For the text-containing cell, return its midpoint in (x, y) coordinate format. 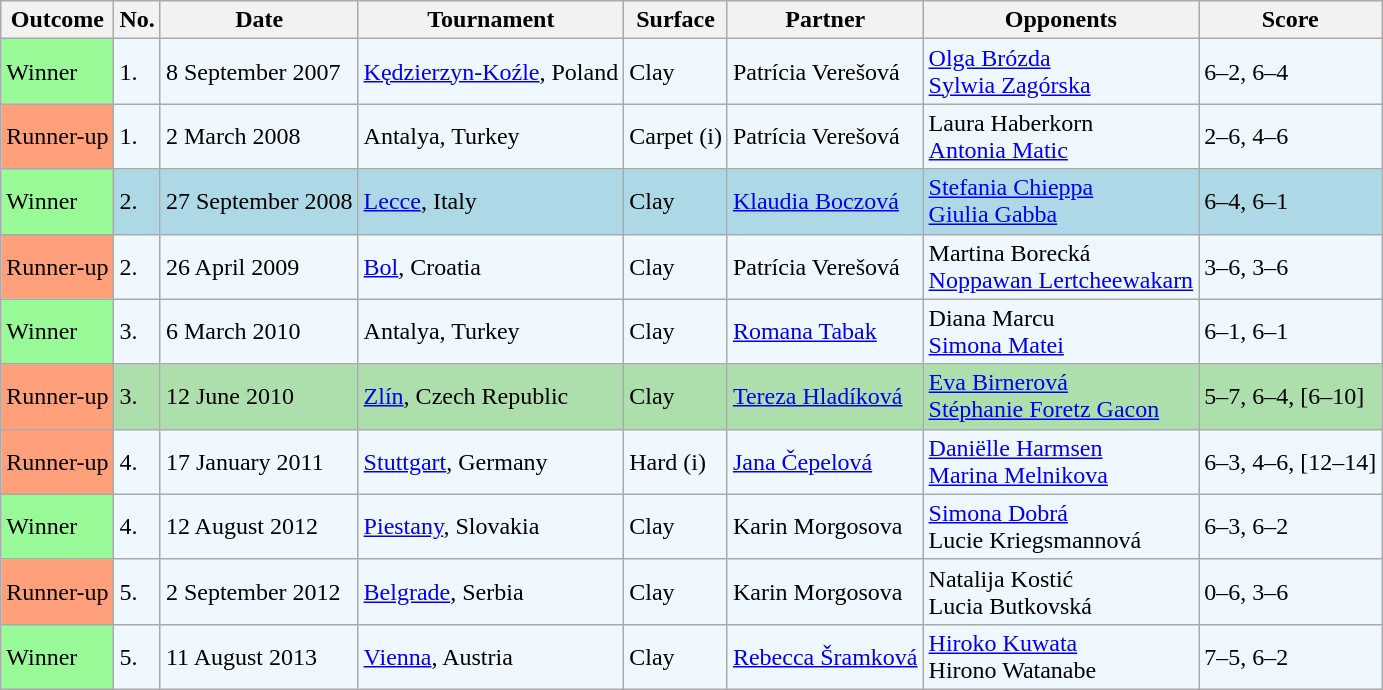
Hard (i) (676, 462)
7–5, 6–2 (1290, 656)
12 June 2010 (259, 396)
Carpet (i) (676, 136)
0–6, 3–6 (1290, 592)
2–6, 4–6 (1290, 136)
5–7, 6–4, [6–10] (1290, 396)
Romana Tabak (825, 332)
2 September 2012 (259, 592)
27 September 2008 (259, 202)
Kędzierzyn-Koźle, Poland (491, 72)
11 August 2013 (259, 656)
Klaudia Boczová (825, 202)
Outcome (58, 20)
No. (137, 20)
Tournament (491, 20)
Eva Birnerová Stéphanie Foretz Gacon (1061, 396)
Diana Marcu Simona Matei (1061, 332)
Zlín, Czech Republic (491, 396)
Partner (825, 20)
17 January 2011 (259, 462)
Simona Dobrá Lucie Kriegsmannová (1061, 526)
6–2, 6–4 (1290, 72)
8 September 2007 (259, 72)
Stuttgart, Germany (491, 462)
6–3, 4–6, [12–14] (1290, 462)
Piestany, Slovakia (491, 526)
Hiroko Kuwata Hirono Watanabe (1061, 656)
Stefania Chieppa Giulia Gabba (1061, 202)
Bol, Croatia (491, 266)
Lecce, Italy (491, 202)
6–3, 6–2 (1290, 526)
6–4, 6–1 (1290, 202)
Jana Čepelová (825, 462)
26 April 2009 (259, 266)
2 March 2008 (259, 136)
6–1, 6–1 (1290, 332)
Vienna, Austria (491, 656)
Martina Borecká Noppawan Lertcheewakarn (1061, 266)
3–6, 3–6 (1290, 266)
6 March 2010 (259, 332)
12 August 2012 (259, 526)
Daniëlle Harmsen Marina Melnikova (1061, 462)
Tereza Hladíková (825, 396)
Surface (676, 20)
Rebecca Šramková (825, 656)
Olga Brózda Sylwia Zagórska (1061, 72)
Opponents (1061, 20)
Belgrade, Serbia (491, 592)
Natalija Kostić Lucia Butkovská (1061, 592)
Laura Haberkorn Antonia Matic (1061, 136)
Date (259, 20)
Score (1290, 20)
